Return [X, Y] of the center of cell containing provided text 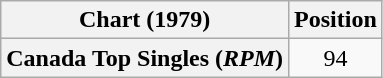
Chart (1979) [145, 20]
Canada Top Singles (RPM) [145, 58]
94 [336, 58]
Position [336, 20]
